Return the [X, Y] coordinate for the center point of the cell that contains the specified text.  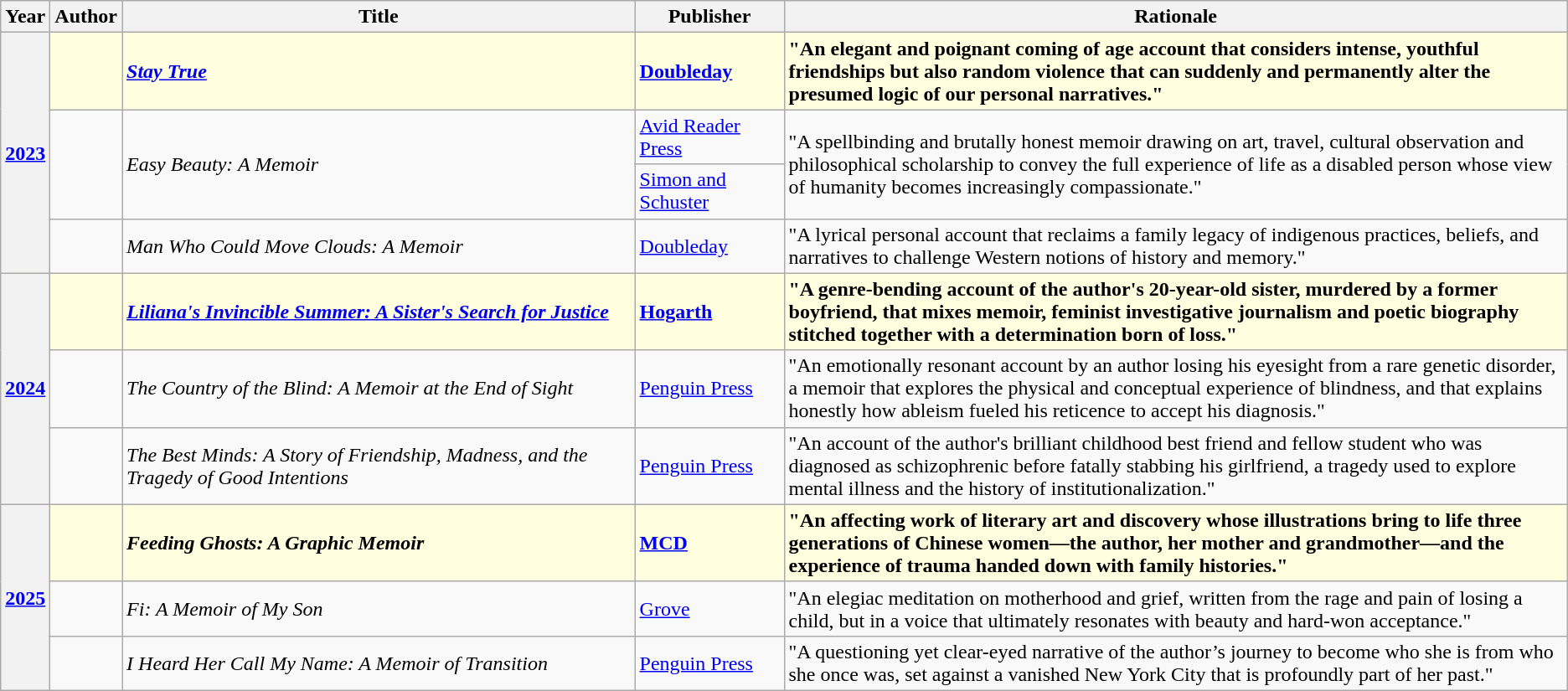
Fi: A Memoir of My Son [379, 608]
Liliana's Invincible Summer: A Sister's Search for Justice [379, 312]
Grove [709, 608]
Title [379, 17]
Man Who Could Move Clouds: A Memoir [379, 246]
Stay True [379, 71]
I Heard Her Call My Name: A Memoir of Transition [379, 663]
The Country of the Blind: A Memoir at the End of Sight [379, 389]
2025 [25, 597]
Author [86, 17]
The Best Minds: A Story of Friendship, Madness, and the Tragedy of Good Intentions [379, 466]
MCD [709, 543]
Easy Beauty: A Memoir [379, 164]
2024 [25, 389]
Feeding Ghosts: A Graphic Memoir [379, 543]
Hogarth [709, 312]
2023 [25, 152]
Avid Reader Press [709, 137]
Publisher [709, 17]
Year [25, 17]
Simon and Schuster [709, 191]
Rationale [1176, 17]
